Provide the (X, Y) coordinate of the cell's center where the given text is located.  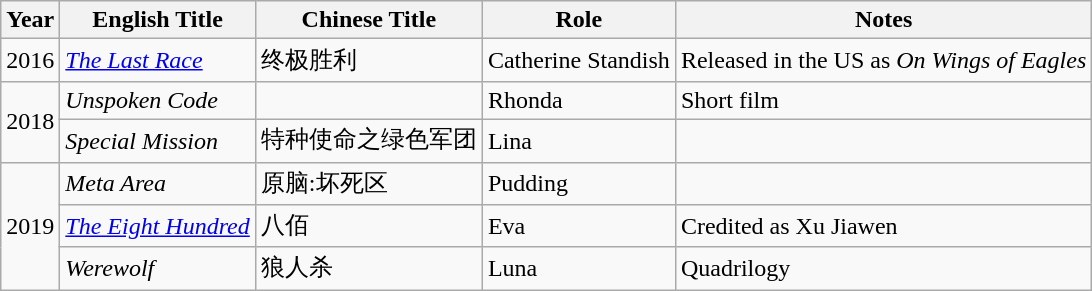
2016 (30, 60)
Rhonda (578, 100)
Eva (578, 226)
Chinese Title (368, 20)
八佰 (368, 226)
Unspoken Code (158, 100)
2019 (30, 226)
English Title (158, 20)
Catherine Standish (578, 60)
2018 (30, 122)
Lina (578, 140)
The Eight Hundred (158, 226)
Quadrilogy (883, 268)
狼人杀 (368, 268)
Luna (578, 268)
The Last Race (158, 60)
Pudding (578, 184)
特种使命之绿色军团 (368, 140)
Meta Area (158, 184)
Short film (883, 100)
Released in the US as On Wings of Eagles (883, 60)
Credited as Xu Jiawen (883, 226)
原脑:坏死区 (368, 184)
Special Mission (158, 140)
终极胜利 (368, 60)
Notes (883, 20)
Werewolf (158, 268)
Role (578, 20)
Year (30, 20)
